Output the [x, y] coordinate of the center of the cell containing the given text.  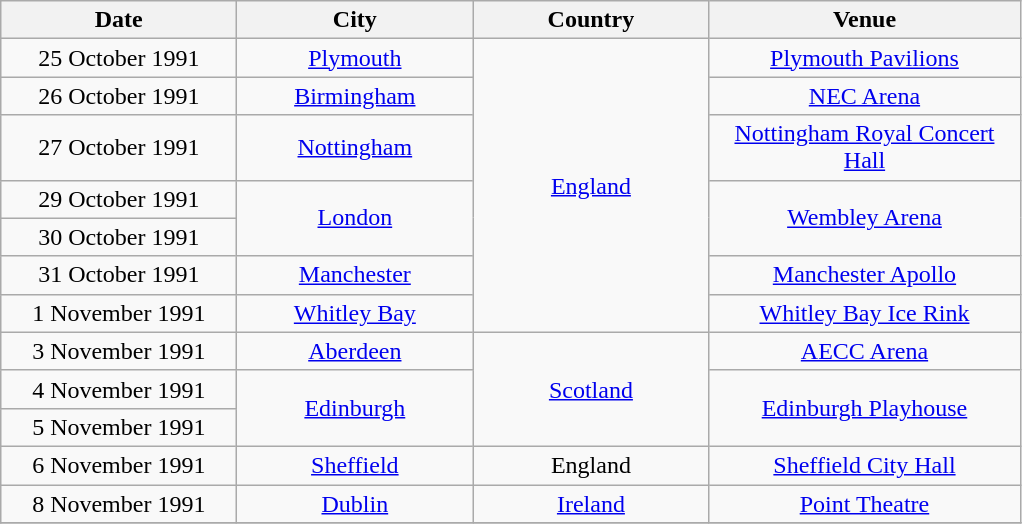
6 November 1991 [119, 465]
4 November 1991 [119, 389]
Wembley Arena [864, 218]
8 November 1991 [119, 503]
London [355, 218]
Manchester Apollo [864, 275]
Nottingham [355, 148]
27 October 1991 [119, 148]
Plymouth [355, 58]
3 November 1991 [119, 351]
Date [119, 20]
Nottingham Royal Concert Hall [864, 148]
Country [591, 20]
AECC Arena [864, 351]
Sheffield City Hall [864, 465]
Edinburgh [355, 408]
31 October 1991 [119, 275]
29 October 1991 [119, 199]
Sheffield [355, 465]
Ireland [591, 503]
Whitley Bay [355, 313]
Aberdeen [355, 351]
City [355, 20]
Birmingham [355, 96]
1 November 1991 [119, 313]
Manchester [355, 275]
26 October 1991 [119, 96]
30 October 1991 [119, 237]
Edinburgh Playhouse [864, 408]
Point Theatre [864, 503]
Plymouth Pavilions [864, 58]
NEC Arena [864, 96]
Scotland [591, 389]
25 October 1991 [119, 58]
Whitley Bay Ice Rink [864, 313]
5 November 1991 [119, 427]
Venue [864, 20]
Dublin [355, 503]
